Find where the given text appears and provide that cell's center as [x, y] coordinate. 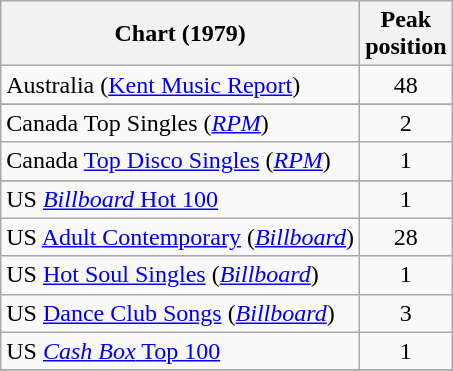
Australia (Kent Music Report) [180, 85]
US Adult Contemporary (Billboard) [180, 237]
US Cash Box Top 100 [180, 351]
3 [406, 313]
US Billboard Hot 100 [180, 199]
48 [406, 85]
Canada Top Singles (RPM) [180, 123]
Peakposition [406, 34]
US Dance Club Songs (Billboard) [180, 313]
2 [406, 123]
US Hot Soul Singles (Billboard) [180, 275]
28 [406, 237]
Chart (1979) [180, 34]
Canada Top Disco Singles (RPM) [180, 161]
